Search for the cell housing the specified text and yield its (x, y) center coordinate. 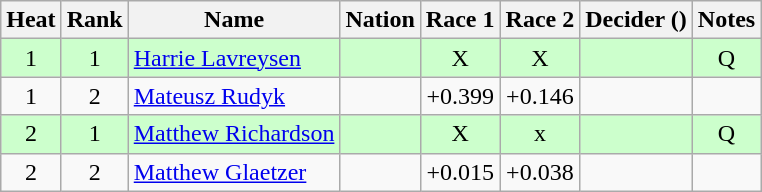
Matthew Richardson (234, 134)
+0.015 (460, 172)
x (540, 134)
+0.146 (540, 96)
Heat (31, 20)
Decider () (636, 20)
Harrie Lavreysen (234, 58)
Rank (94, 20)
+0.038 (540, 172)
Notes (726, 20)
Mateusz Rudyk (234, 96)
Nation (380, 20)
Race 2 (540, 20)
Race 1 (460, 20)
Matthew Glaetzer (234, 172)
Name (234, 20)
+0.399 (460, 96)
